Return the [X, Y] coordinate for the center point of the cell that contains the specified text.  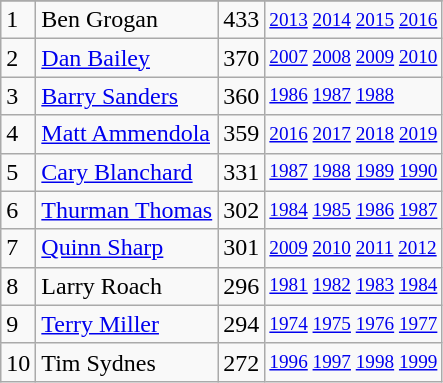
2013 2014 2015 2016 [354, 20]
7 [18, 248]
2007 2008 2009 2010 [354, 58]
Larry Roach [127, 286]
Tim Sydnes [127, 362]
Quinn Sharp [127, 248]
2009 2010 2011 2012 [354, 248]
Dan Bailey [127, 58]
10 [18, 362]
Thurman Thomas [127, 210]
Terry Miller [127, 324]
9 [18, 324]
272 [242, 362]
5 [18, 172]
1987 1988 1989 1990 [354, 172]
331 [242, 172]
1981 1982 1983 1984 [354, 286]
2016 2017 2018 2019 [354, 134]
3 [18, 96]
2 [18, 58]
6 [18, 210]
360 [242, 96]
359 [242, 134]
294 [242, 324]
302 [242, 210]
4 [18, 134]
1986 1987 1988 [354, 96]
Barry Sanders [127, 96]
1984 1985 1986 1987 [354, 210]
433 [242, 20]
Cary Blanchard [127, 172]
Ben Grogan [127, 20]
301 [242, 248]
296 [242, 286]
370 [242, 58]
1996 1997 1998 1999 [354, 362]
1 [18, 20]
1974 1975 1976 1977 [354, 324]
Matt Ammendola [127, 134]
8 [18, 286]
